From the cell containing the given text, extract its center point as (x, y) coordinate. 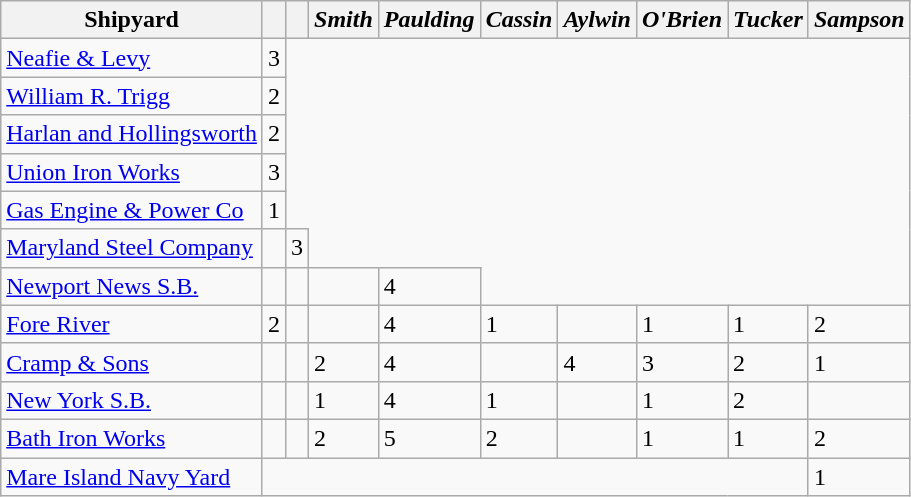
O'Brien (682, 20)
Cassin (519, 20)
Cramp & Sons (132, 362)
Aylwin (598, 20)
New York S.B. (132, 400)
William R. Trigg (132, 96)
Mare Island Navy Yard (132, 477)
Sampson (859, 20)
5 (429, 438)
Smith (344, 20)
Maryland Steel Company (132, 248)
Harlan and Hollingsworth (132, 134)
Paulding (429, 20)
Bath Iron Works (132, 438)
Union Iron Works (132, 172)
Shipyard (132, 20)
Newport News S.B. (132, 286)
Fore River (132, 324)
Neafie & Levy (132, 58)
Tucker (768, 20)
Gas Engine & Power Co (132, 210)
